Extract the [x, y] coordinate from the center of the cell holding the provided text.  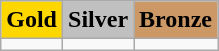
Silver [98, 20]
Gold [32, 20]
Bronze [176, 20]
